Extract the [x, y] coordinate from the center of the cell holding the provided text.  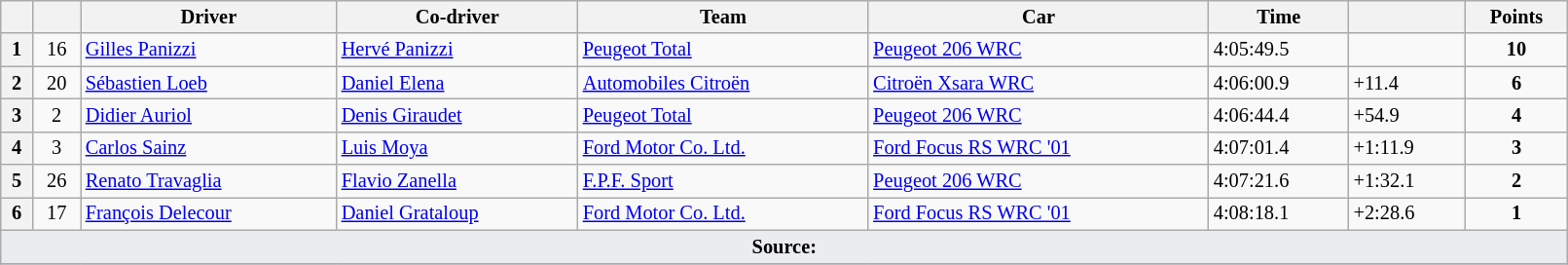
Gilles Panizzi [208, 50]
+54.9 [1407, 115]
5 [18, 181]
4:07:01.4 [1279, 148]
Car [1039, 17]
Co-driver [457, 17]
26 [56, 181]
Luis Moya [457, 148]
Renato Travaglia [208, 181]
+11.4 [1407, 83]
4:06:44.4 [1279, 115]
Sébastien Loeb [208, 83]
4:07:21.6 [1279, 181]
Driver [208, 17]
François Delecour [208, 213]
Citroën Xsara WRC [1039, 83]
Didier Auriol [208, 115]
+2:28.6 [1407, 213]
+1:32.1 [1407, 181]
Daniel Elena [457, 83]
4:05:49.5 [1279, 50]
Points [1516, 17]
Team [723, 17]
Carlos Sainz [208, 148]
Time [1279, 17]
4:06:00.9 [1279, 83]
Daniel Grataloup [457, 213]
Hervé Panizzi [457, 50]
+1:11.9 [1407, 148]
Source: [784, 246]
Denis Giraudet [457, 115]
4:08:18.1 [1279, 213]
16 [56, 50]
Flavio Zanella [457, 181]
Automobiles Citroën [723, 83]
17 [56, 213]
F.P.F. Sport [723, 181]
20 [56, 83]
10 [1516, 50]
